Detect which cell encompasses the target text, then output its [x, y] center coordinate. 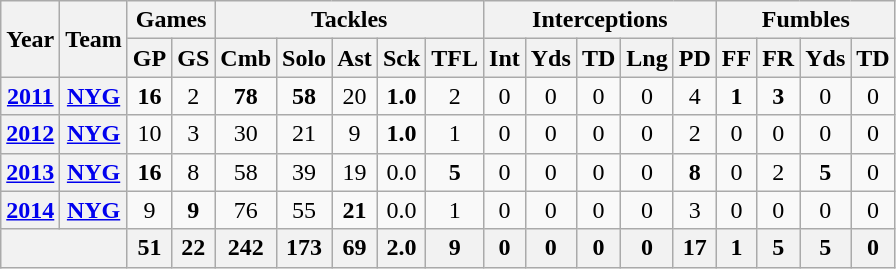
TFL [455, 58]
Int [505, 58]
Lng [647, 58]
69 [355, 248]
2011 [30, 96]
Team [94, 39]
FR [778, 58]
Solo [304, 58]
17 [694, 248]
Year [30, 39]
51 [149, 248]
19 [355, 172]
173 [304, 248]
2013 [30, 172]
22 [194, 248]
GP [149, 58]
Cmb [246, 58]
76 [246, 210]
Sck [401, 58]
2014 [30, 210]
55 [304, 210]
10 [149, 134]
20 [355, 96]
FF [736, 58]
Tackles [350, 20]
Interceptions [600, 20]
PD [694, 58]
78 [246, 96]
4 [694, 96]
2012 [30, 134]
242 [246, 248]
39 [304, 172]
Fumbles [806, 20]
Ast [355, 58]
30 [246, 134]
GS [194, 58]
2.0 [401, 248]
Games [170, 20]
